Output the (x, y) coordinate of the center of the cell containing the given text.  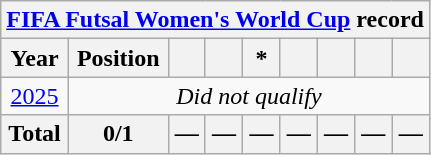
2025 (35, 96)
Did not qualify (248, 96)
Year (35, 58)
Total (35, 134)
0/1 (118, 134)
Position (118, 58)
FIFA Futsal Women's World Cup record (216, 20)
* (262, 58)
